Scan for the cell matching the given text and deliver its [X, Y] coordinate at center. 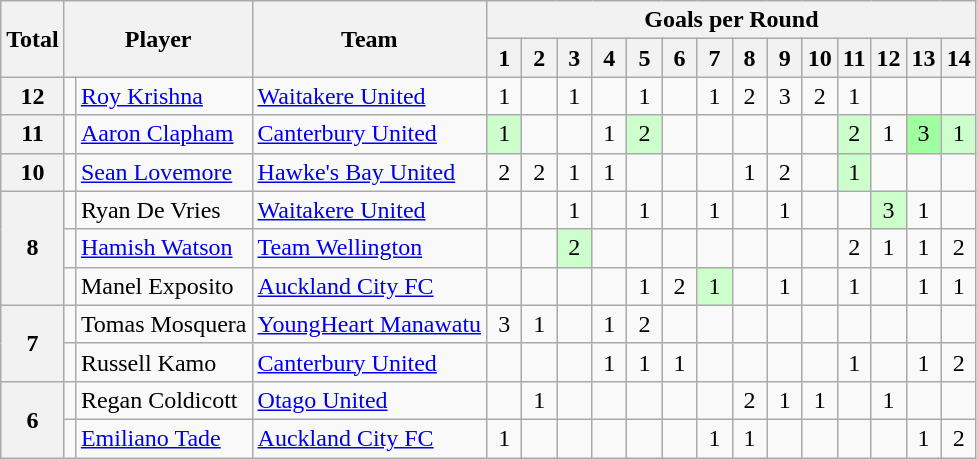
Team Wellington [370, 248]
YoungHeart Manawatu [370, 324]
Regan Coldicott [164, 400]
Total [33, 39]
4 [610, 58]
Ryan De Vries [164, 210]
Tomas Mosquera [164, 324]
Hamish Watson [164, 248]
Team [370, 39]
Aaron Clapham [164, 134]
Otago United [370, 400]
Sean Lovemore [164, 172]
5 [644, 58]
Roy Krishna [164, 96]
9 [784, 58]
Emiliano Tade [164, 438]
Player [158, 39]
14 [958, 58]
Hawke's Bay United [370, 172]
Russell Kamo [164, 362]
Goals per Round [732, 20]
Manel Exposito [164, 286]
13 [924, 58]
